Pinpoint the cell where the given text exists, returning its [x, y] midpoint coordinate. 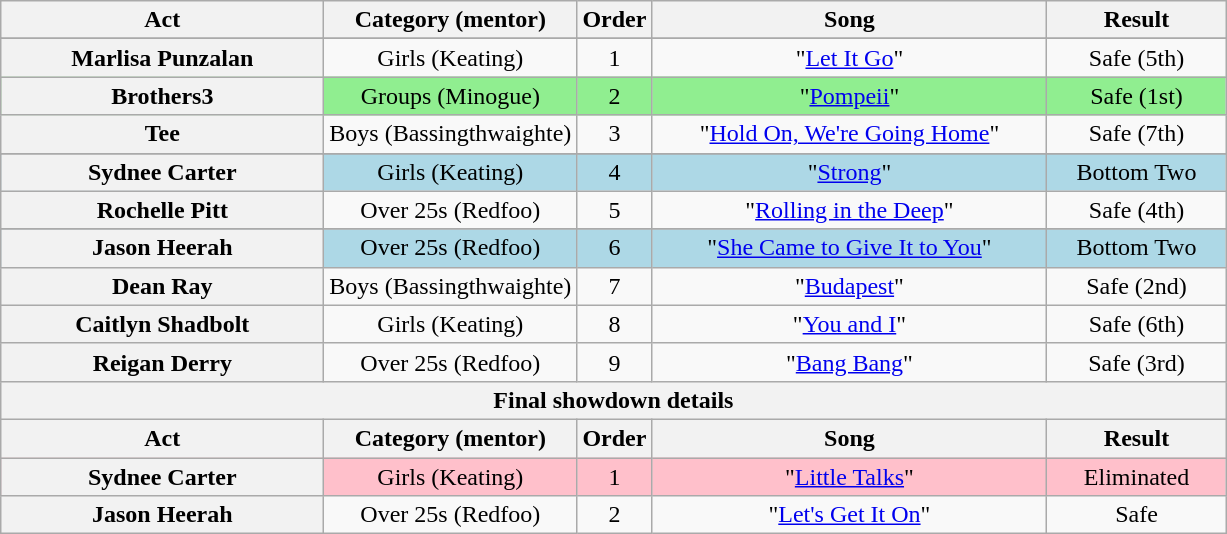
Safe (3rd) [1136, 362]
Safe (7th) [1136, 134]
9 [614, 362]
6 [614, 248]
Safe (4th) [1136, 210]
Rochelle Pitt [162, 210]
5 [614, 210]
"Let's Get It On" [850, 515]
Final showdown details [614, 400]
Dean Ray [162, 286]
"She Came to Give It to You" [850, 248]
Safe (6th) [1136, 324]
Safe [1136, 515]
Brothers3 [162, 96]
"Strong" [850, 172]
Safe (1st) [1136, 96]
Groups (Minogue) [450, 96]
7 [614, 286]
"You and I" [850, 324]
8 [614, 324]
Tee [162, 134]
Caitlyn Shadbolt [162, 324]
"Let It Go" [850, 58]
"Budapest" [850, 286]
Eliminated [1136, 477]
Marlisa Punzalan [162, 58]
"Pompeii" [850, 96]
3 [614, 134]
Reigan Derry [162, 362]
Safe (5th) [1136, 58]
"Rolling in the Deep" [850, 210]
Safe (2nd) [1136, 286]
"Bang Bang" [850, 362]
"Little Talks" [850, 477]
4 [614, 172]
"Hold On, We're Going Home" [850, 134]
